From the cell containing the given text, extract its center point as (x, y) coordinate. 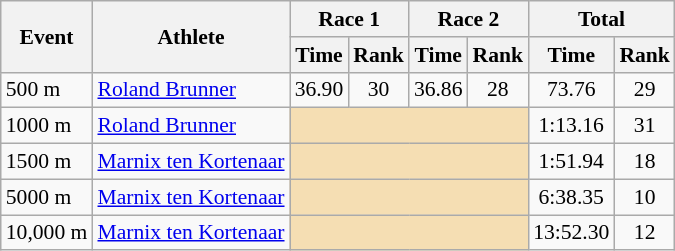
73.76 (571, 90)
18 (644, 162)
6:38.35 (571, 197)
30 (378, 90)
31 (644, 126)
10 (644, 197)
36.86 (438, 90)
12 (644, 233)
Race 2 (468, 19)
Athlete (190, 36)
1:51.94 (571, 162)
1:13.16 (571, 126)
Race 1 (350, 19)
1000 m (47, 126)
Total (602, 19)
5000 m (47, 197)
29 (644, 90)
28 (498, 90)
Event (47, 36)
500 m (47, 90)
1500 m (47, 162)
10,000 m (47, 233)
13:52.30 (571, 233)
36.90 (320, 90)
